Capture the cell that displays the provided text and extract its (X, Y) central coordinate. 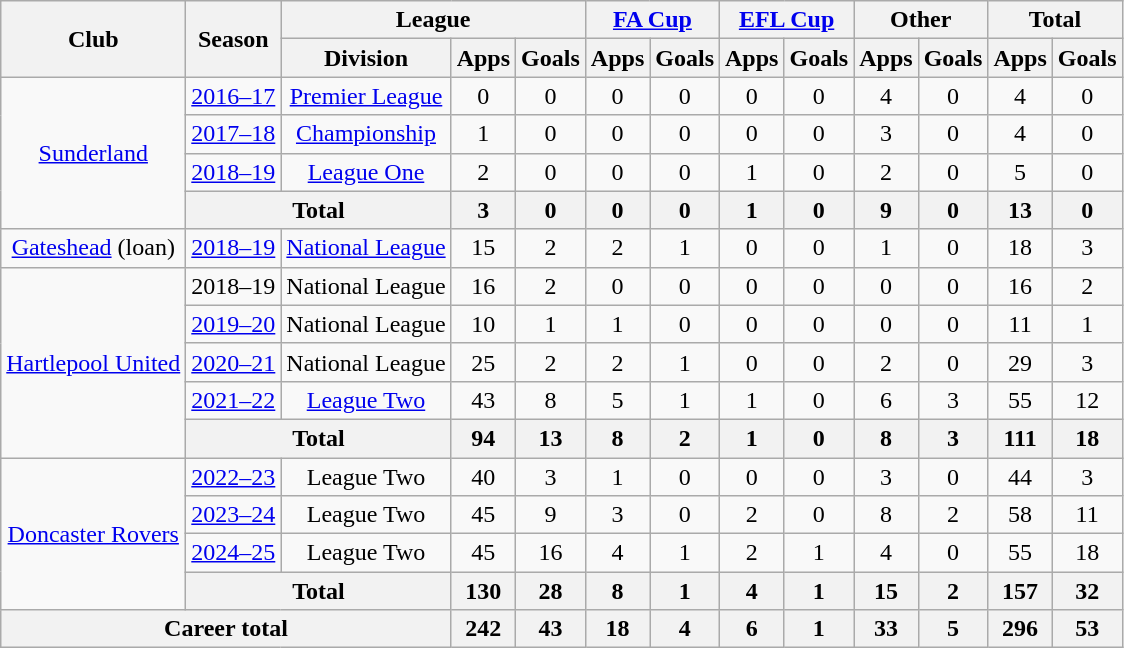
Gateshead (loan) (94, 248)
2016–17 (234, 96)
53 (1087, 629)
296 (1020, 629)
157 (1020, 591)
33 (886, 629)
Season (234, 39)
25 (483, 362)
58 (1020, 515)
10 (483, 324)
130 (483, 591)
40 (483, 477)
Division (366, 58)
2017–18 (234, 134)
44 (1020, 477)
2023–24 (234, 515)
2020–21 (234, 362)
2019–20 (234, 324)
2024–25 (234, 553)
League One (366, 172)
Career total (226, 629)
Club (94, 39)
12 (1087, 400)
Championship (366, 134)
94 (483, 438)
Doncaster Rovers (94, 534)
League (433, 20)
29 (1020, 362)
111 (1020, 438)
Hartlepool United (94, 362)
EFL Cup (787, 20)
Other (921, 20)
FA Cup (652, 20)
242 (483, 629)
2021–22 (234, 400)
Sunderland (94, 153)
28 (551, 591)
32 (1087, 591)
Premier League (366, 96)
2022–23 (234, 477)
